From the cell containing the given text, extract its center point as (x, y) coordinate. 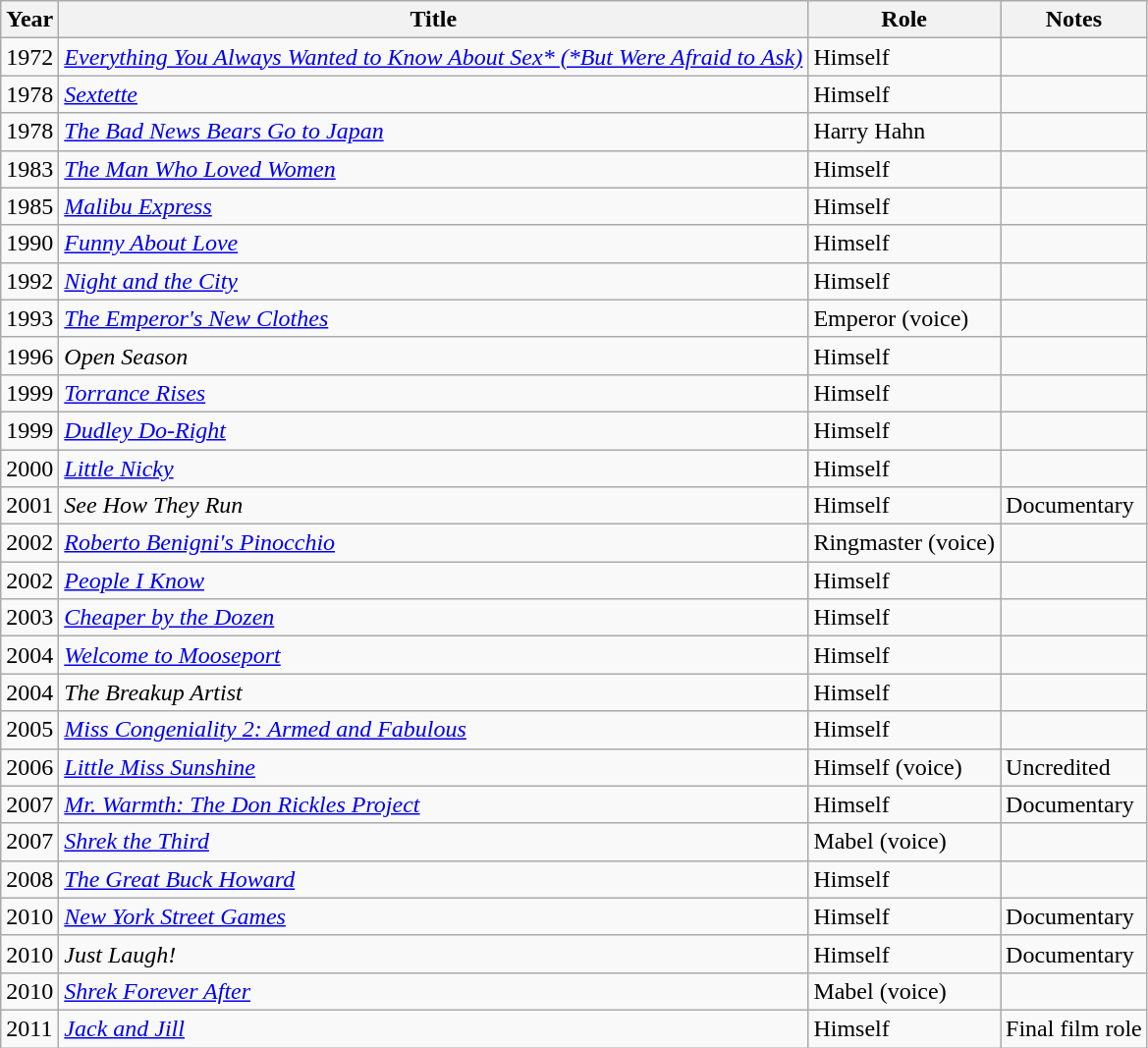
Notes (1074, 20)
The Emperor's New Clothes (434, 318)
2003 (29, 618)
Ringmaster (voice) (904, 543)
1972 (29, 57)
Final film role (1074, 1028)
2011 (29, 1028)
Funny About Love (434, 244)
2008 (29, 879)
Cheaper by the Dozen (434, 618)
Role (904, 20)
Little Nicky (434, 469)
2005 (29, 730)
Shrek Forever After (434, 991)
The Breakup Artist (434, 692)
Everything You Always Wanted to Know About Sex* (*But Were Afraid to Ask) (434, 57)
See How They Run (434, 506)
Emperor (voice) (904, 318)
Mr. Warmth: The Don Rickles Project (434, 804)
Torrance Rises (434, 393)
Harry Hahn (904, 132)
The Man Who Loved Women (434, 169)
Welcome to Mooseport (434, 655)
1993 (29, 318)
Sextette (434, 94)
Dudley Do-Right (434, 430)
2000 (29, 469)
Roberto Benigni's Pinocchio (434, 543)
1992 (29, 281)
1985 (29, 206)
2001 (29, 506)
Year (29, 20)
Himself (voice) (904, 767)
Jack and Jill (434, 1028)
1983 (29, 169)
People I Know (434, 580)
2006 (29, 767)
New York Street Games (434, 916)
Just Laugh! (434, 954)
Shrek the Third (434, 842)
The Bad News Bears Go to Japan (434, 132)
Little Miss Sunshine (434, 767)
1990 (29, 244)
1996 (29, 356)
Open Season (434, 356)
Title (434, 20)
Malibu Express (434, 206)
Miss Congeniality 2: Armed and Fabulous (434, 730)
The Great Buck Howard (434, 879)
Night and the City (434, 281)
Uncredited (1074, 767)
